Detect which cell encompasses the target text, then output its [X, Y] center coordinate. 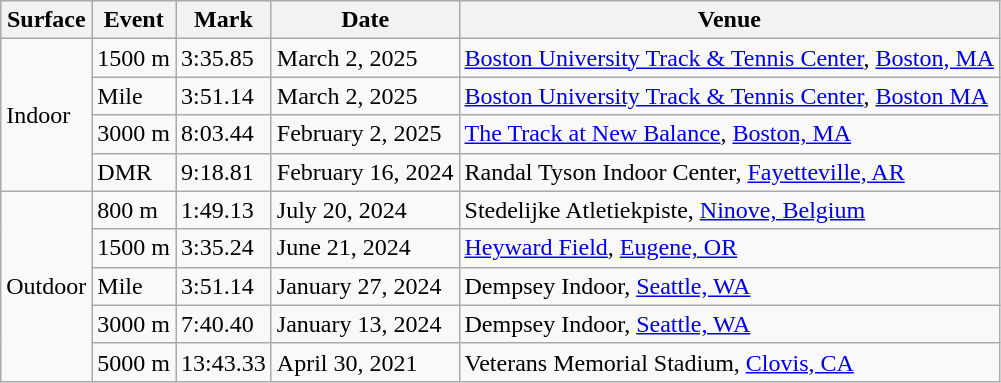
Venue [730, 20]
3:35.24 [224, 248]
1:49.13 [224, 210]
Mark [224, 20]
7:40.40 [224, 324]
January 13, 2024 [365, 324]
June 21, 2024 [365, 248]
Outdoor [46, 286]
Date [365, 20]
February 2, 2025 [365, 134]
Event [134, 20]
9:18.81 [224, 172]
July 20, 2024 [365, 210]
Indoor [46, 115]
Heyward Field, Eugene, OR [730, 248]
Veterans Memorial Stadium, Clovis, CA [730, 362]
January 27, 2024 [365, 286]
Randal Tyson Indoor Center, Fayetteville, AR [730, 172]
April 30, 2021 [365, 362]
3:35.85 [224, 58]
Surface [46, 20]
Stedelijke Atletiekpiste, Ninove, Belgium [730, 210]
800 m [134, 210]
The Track at New Balance, Boston, MA [730, 134]
13:43.33 [224, 362]
DMR [134, 172]
5000 m [134, 362]
February 16, 2024 [365, 172]
Boston University Track & Tennis Center, Boston, MA [730, 58]
8:03.44 [224, 134]
Boston University Track & Tennis Center, Boston MA [730, 96]
